Extract the [x, y] coordinate from the center of the cell holding the provided text.  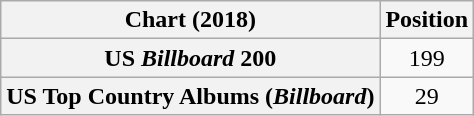
29 [427, 96]
Chart (2018) [190, 20]
US Top Country Albums (Billboard) [190, 96]
199 [427, 58]
US Billboard 200 [190, 58]
Position [427, 20]
